Identify which cell holds the provided text, then report its (x, y) central coordinate. 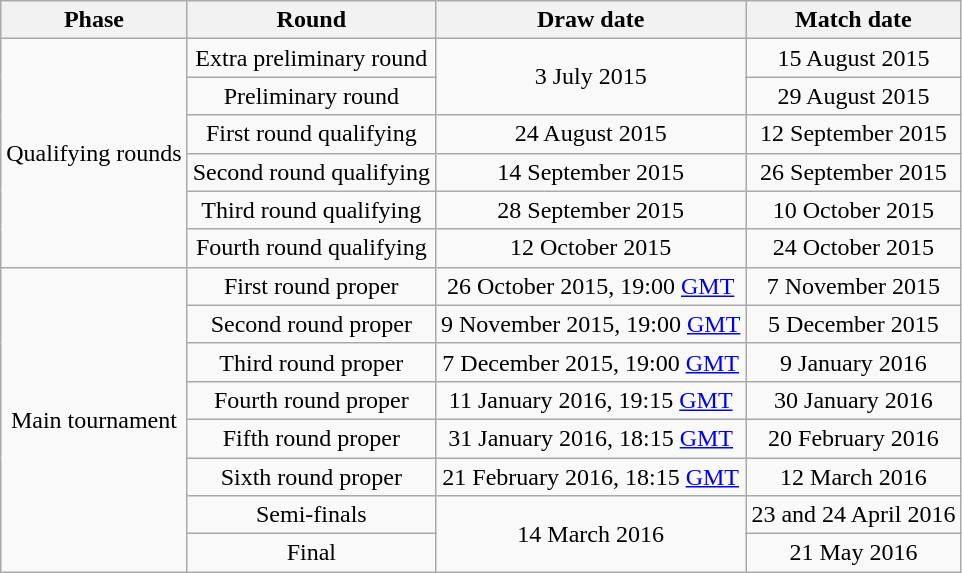
29 August 2015 (854, 96)
Second round qualifying (311, 172)
15 August 2015 (854, 58)
Fourth round proper (311, 400)
3 July 2015 (590, 77)
Match date (854, 20)
Draw date (590, 20)
9 November 2015, 19:00 GMT (590, 324)
Phase (94, 20)
Fourth round qualifying (311, 248)
10 October 2015 (854, 210)
14 March 2016 (590, 534)
Second round proper (311, 324)
20 February 2016 (854, 438)
12 March 2016 (854, 477)
9 January 2016 (854, 362)
Third round qualifying (311, 210)
5 December 2015 (854, 324)
First round proper (311, 286)
First round qualifying (311, 134)
12 October 2015 (590, 248)
23 and 24 April 2016 (854, 515)
Sixth round proper (311, 477)
21 February 2016, 18:15 GMT (590, 477)
Extra preliminary round (311, 58)
Main tournament (94, 419)
26 October 2015, 19:00 GMT (590, 286)
14 September 2015 (590, 172)
28 September 2015 (590, 210)
7 December 2015, 19:00 GMT (590, 362)
Round (311, 20)
26 September 2015 (854, 172)
Third round proper (311, 362)
7 November 2015 (854, 286)
31 January 2016, 18:15 GMT (590, 438)
21 May 2016 (854, 553)
12 September 2015 (854, 134)
Qualifying rounds (94, 153)
24 October 2015 (854, 248)
30 January 2016 (854, 400)
Semi-finals (311, 515)
Fifth round proper (311, 438)
11 January 2016, 19:15 GMT (590, 400)
Final (311, 553)
24 August 2015 (590, 134)
Preliminary round (311, 96)
